Detect which cell encompasses the target text, then output its [x, y] center coordinate. 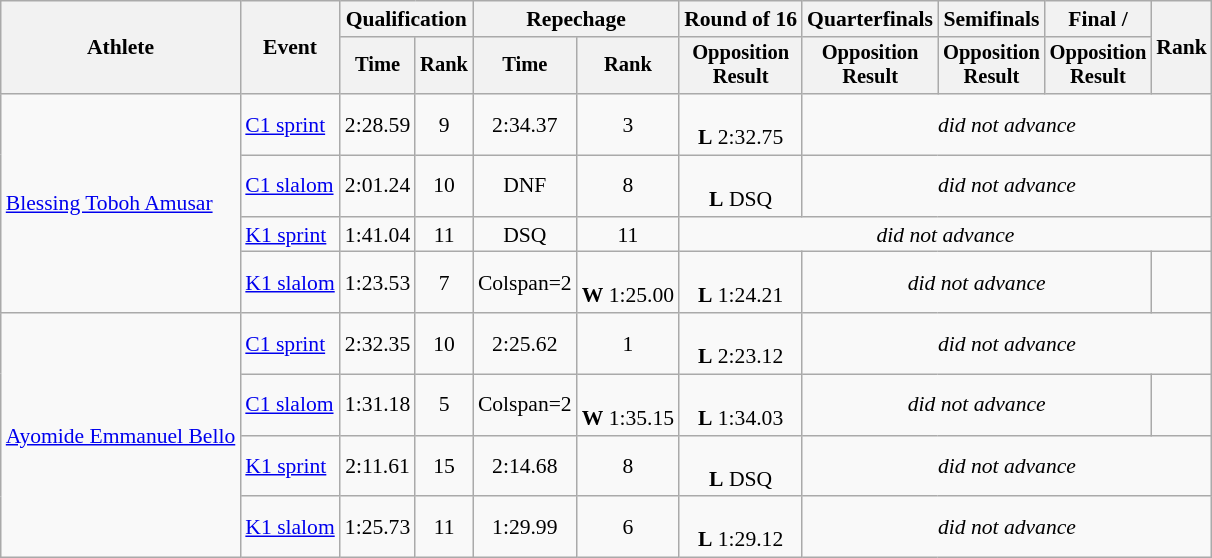
Qualification [406, 19]
1 [628, 344]
Quarterfinals [870, 19]
3 [628, 124]
6 [628, 528]
2:32.35 [378, 344]
2:28.59 [378, 124]
W 1:35.15 [628, 406]
W 1:25.00 [628, 282]
1:25.73 [378, 528]
1:31.18 [378, 406]
L 1:29.12 [740, 528]
L 1:24.21 [740, 282]
Semifinals [992, 19]
2:11.61 [378, 466]
Round of 16 [740, 19]
L 2:32.75 [740, 124]
1:41.04 [378, 235]
9 [444, 124]
5 [444, 406]
1:29.99 [525, 528]
7 [444, 282]
1:23.53 [378, 282]
15 [444, 466]
2:34.37 [525, 124]
DSQ [525, 235]
L 1:34.03 [740, 406]
DNF [525, 186]
2:01.24 [378, 186]
L 2:23.12 [740, 344]
Event [290, 48]
Final / [1098, 19]
Ayomide Emmanuel Bello [121, 435]
Athlete [121, 48]
2:25.62 [525, 344]
Repechage [576, 19]
Blessing Toboh Amusar [121, 204]
2:14.68 [525, 466]
